Locate the cell with the specified text and output its [X, Y] center coordinate. 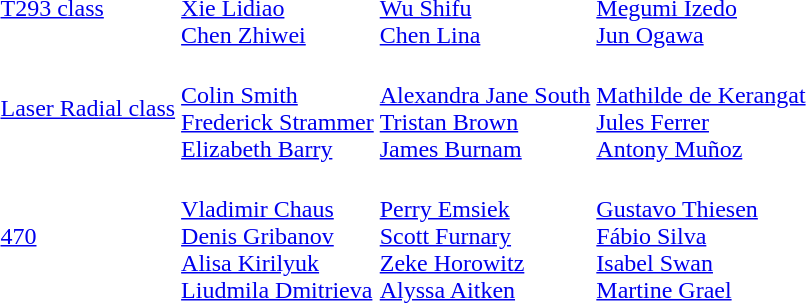
Colin SmithFrederick StrammerElizabeth Barry [278, 108]
Alexandra Jane SouthTristan BrownJames Burnam [485, 108]
